Search for the cell housing the specified text and yield its [X, Y] center coordinate. 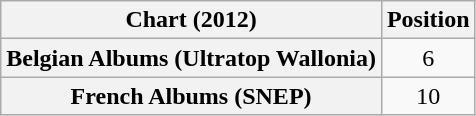
6 [428, 58]
Position [428, 20]
10 [428, 96]
Chart (2012) [192, 20]
French Albums (SNEP) [192, 96]
Belgian Albums (Ultratop Wallonia) [192, 58]
